Search for the cell housing the specified text and yield its (x, y) center coordinate. 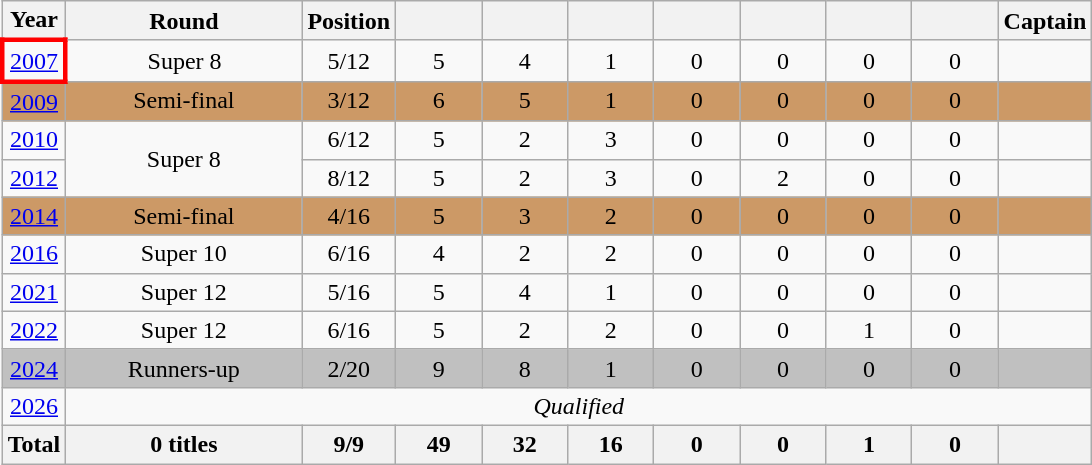
9 (439, 368)
2009 (34, 101)
8/12 (349, 178)
5/12 (349, 60)
2014 (34, 216)
6 (439, 101)
2007 (34, 60)
2012 (34, 178)
4/16 (349, 216)
16 (611, 444)
8 (525, 368)
2010 (34, 140)
5/16 (349, 292)
Round (184, 21)
Captain (1045, 21)
2022 (34, 330)
2/20 (349, 368)
2024 (34, 368)
Position (349, 21)
Qualified (579, 406)
Total (34, 444)
2021 (34, 292)
2026 (34, 406)
3/12 (349, 101)
Runners-up (184, 368)
0 titles (184, 444)
32 (525, 444)
Super 10 (184, 254)
2016 (34, 254)
Year (34, 21)
49 (439, 444)
6/12 (349, 140)
9/9 (349, 444)
